From the cell containing the given text, extract its center point as (x, y) coordinate. 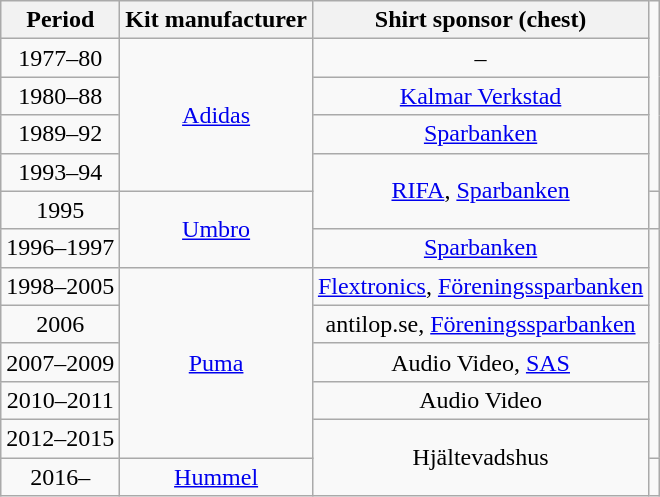
1998–2005 (60, 286)
Audio Video (480, 400)
Shirt sponsor (chest) (480, 20)
2012–2015 (60, 438)
Hjältevadshus (480, 457)
1993–94 (60, 172)
2007–2009 (60, 362)
Adidas (216, 115)
antilop.se, Föreningssparbanken (480, 324)
2016– (60, 477)
2010–2011 (60, 400)
Umbro (216, 229)
Puma (216, 362)
Hummel (216, 477)
Period (60, 20)
1977–80 (60, 58)
1980–88 (60, 96)
Kalmar Verkstad (480, 96)
Kit manufacturer (216, 20)
Audio Video, SAS (480, 362)
RIFA, Sparbanken (480, 191)
Flextronics, Föreningssparbanken (480, 286)
– (480, 58)
1989–92 (60, 134)
1995 (60, 210)
2006 (60, 324)
1996–1997 (60, 248)
